For the text-containing cell, return its midpoint in (X, Y) coordinate format. 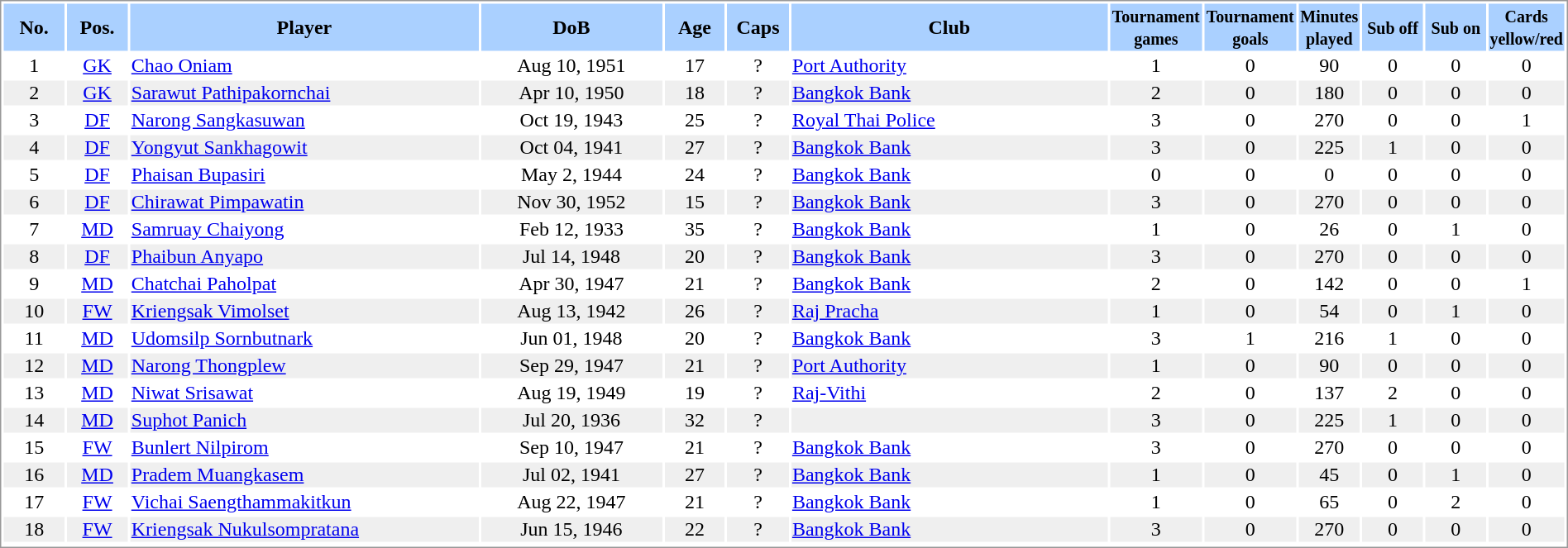
Jun 15, 1946 (572, 530)
Bunlert Nilpirom (304, 447)
12 (33, 366)
7 (33, 229)
Tournamentgoals (1250, 26)
Udomsilp Sornbutnark (304, 338)
Narong Thongplew (304, 366)
25 (695, 120)
Age (695, 26)
Raj-Vithi (949, 393)
13 (33, 393)
Raj Pracha (949, 312)
Jun 01, 1948 (572, 338)
Sep 29, 1947 (572, 366)
Caps (758, 26)
DoB (572, 26)
19 (695, 393)
Chirawat Pimpawatin (304, 203)
Oct 19, 1943 (572, 120)
4 (33, 148)
Cardsyellow/red (1527, 26)
Pos. (98, 26)
Chatchai Paholpat (304, 284)
Phaibun Anyapo (304, 257)
Player (304, 26)
24 (695, 174)
Tournamentgames (1156, 26)
65 (1329, 502)
Jul 20, 1936 (572, 421)
5 (33, 174)
Aug 19, 1949 (572, 393)
35 (695, 229)
No. (33, 26)
Sub off (1393, 26)
Jul 02, 1941 (572, 475)
Minutesplayed (1329, 26)
Royal Thai Police (949, 120)
216 (1329, 338)
Phaisan Bupasiri (304, 174)
Pradem Muangkasem (304, 475)
16 (33, 475)
Apr 10, 1950 (572, 93)
Kriengsak Nukulsompratana (304, 530)
54 (1329, 312)
Narong Sangkasuwan (304, 120)
137 (1329, 393)
Feb 12, 1933 (572, 229)
Kriengsak Vimolset (304, 312)
Sep 10, 1947 (572, 447)
8 (33, 257)
Vichai Saengthammakitkun (304, 502)
Sarawut Pathipakornchai (304, 93)
Jul 14, 1948 (572, 257)
Yongyut Sankhagowit (304, 148)
Samruay Chaiyong (304, 229)
Club (949, 26)
6 (33, 203)
11 (33, 338)
14 (33, 421)
Aug 10, 1951 (572, 65)
142 (1329, 284)
180 (1329, 93)
Suphot Panich (304, 421)
Oct 04, 1941 (572, 148)
Niwat Srisawat (304, 393)
10 (33, 312)
Nov 30, 1952 (572, 203)
Aug 13, 1942 (572, 312)
Chao Oniam (304, 65)
Sub on (1456, 26)
May 2, 1944 (572, 174)
9 (33, 284)
Aug 22, 1947 (572, 502)
Apr 30, 1947 (572, 284)
22 (695, 530)
45 (1329, 475)
32 (695, 421)
